Provide the (x, y) coordinate of the cell's center where the given text is located.  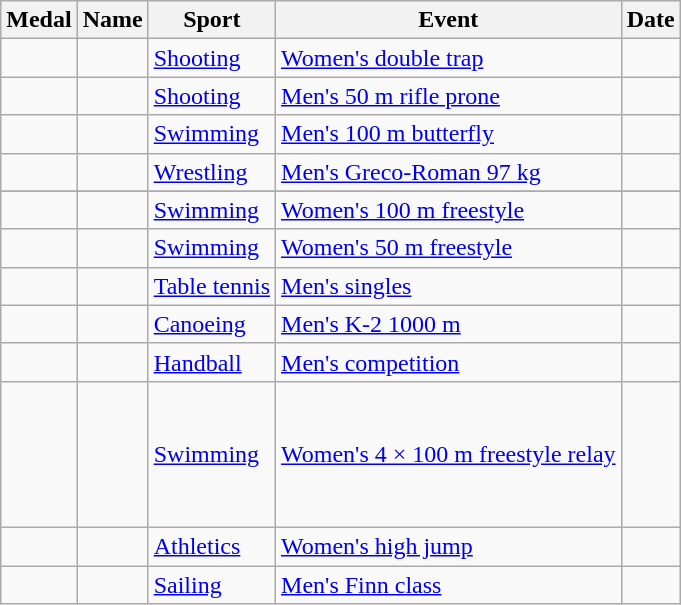
Event (449, 20)
Men's 50 m rifle prone (449, 96)
Table tennis (212, 286)
Men's competition (449, 362)
Men's 100 m butterfly (449, 134)
Women's 100 m freestyle (449, 210)
Women's 4 × 100 m freestyle relay (449, 454)
Women's double trap (449, 58)
Date (650, 20)
Men's Greco-Roman 97 kg (449, 172)
Medal (39, 20)
Sport (212, 20)
Men's K-2 1000 m (449, 324)
Wrestling (212, 172)
Handball (212, 362)
Women's high jump (449, 546)
Women's 50 m freestyle (449, 248)
Sailing (212, 585)
Name (112, 20)
Athletics (212, 546)
Men's Finn class (449, 585)
Men's singles (449, 286)
Canoeing (212, 324)
